Determine the [x, y] coordinate at the center of the cell enclosing the given text.  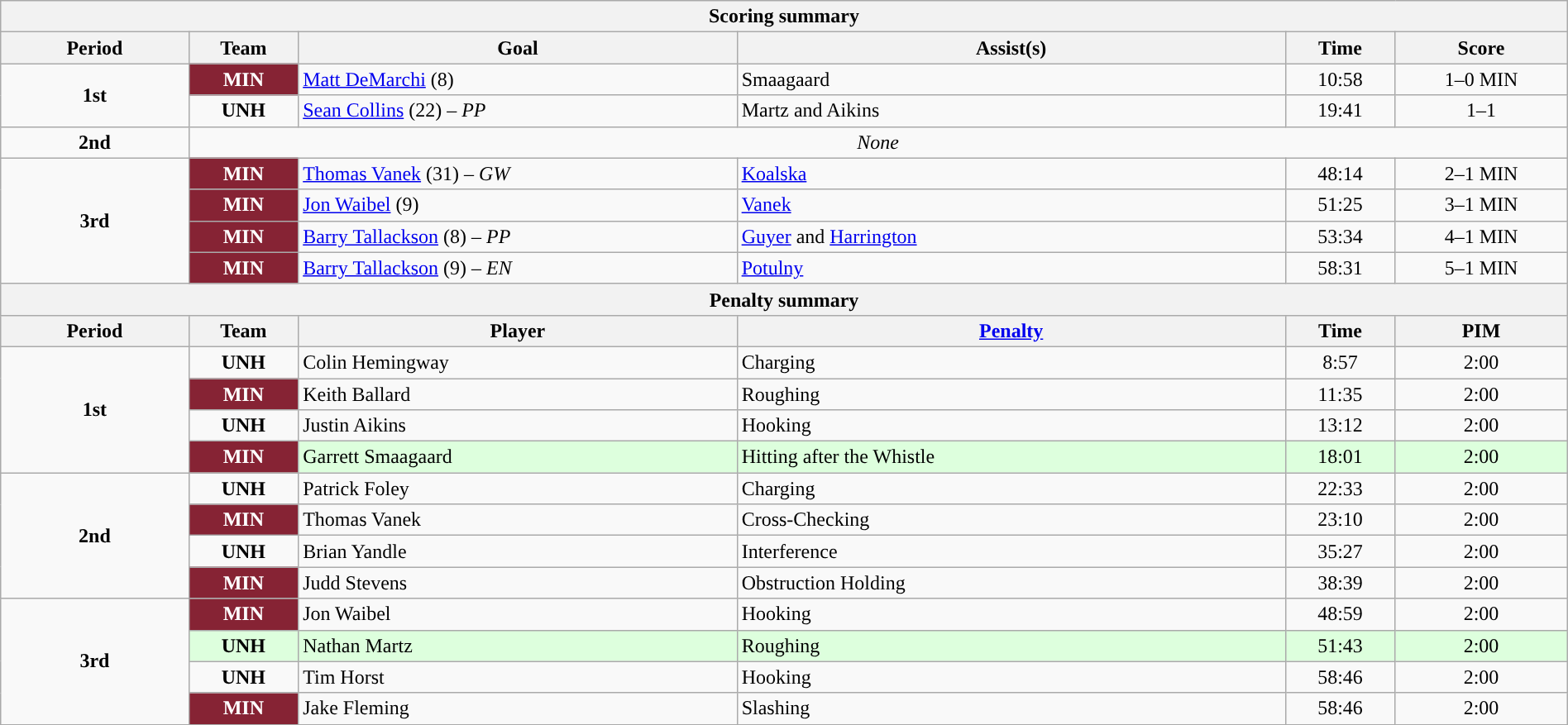
18:01 [1340, 457]
Brian Yandle [518, 551]
Patrick Foley [518, 489]
Potulny [1011, 268]
Assist(s) [1011, 48]
19:41 [1340, 111]
22:33 [1340, 489]
Keith Ballard [518, 394]
35:27 [1340, 551]
1–1 [1481, 111]
Judd Stevens [518, 583]
1–0 MIN [1481, 79]
Interference [1011, 551]
3–1 MIN [1481, 205]
Thomas Vanek [518, 520]
Scoring summary [784, 17]
Smaagaard [1011, 79]
Jake Fleming [518, 708]
51:43 [1340, 646]
Sean Collins (22) – PP [518, 111]
13:12 [1340, 426]
23:10 [1340, 520]
Jon Waibel (9) [518, 205]
53:34 [1340, 236]
11:35 [1340, 394]
Penalty summary [784, 299]
8:57 [1340, 362]
4–1 MIN [1481, 236]
Martz and Aikins [1011, 111]
2–1 MIN [1481, 174]
PIM [1481, 331]
Thomas Vanek (31) – GW [518, 174]
Tim Horst [518, 677]
Player [518, 331]
Barry Tallackson (9) – EN [518, 268]
Justin Aikins [518, 426]
Vanek [1011, 205]
Guyer and Harrington [1011, 236]
48:59 [1340, 614]
10:58 [1340, 79]
Jon Waibel [518, 614]
Slashing [1011, 708]
None [878, 142]
Nathan Martz [518, 646]
58:31 [1340, 268]
Koalska [1011, 174]
Goal [518, 48]
Score [1481, 48]
Colin Hemingway [518, 362]
51:25 [1340, 205]
Matt DeMarchi (8) [518, 79]
Penalty [1011, 331]
Garrett Smaagaard [518, 457]
38:39 [1340, 583]
Barry Tallackson (8) – PP [518, 236]
Obstruction Holding [1011, 583]
Cross-Checking [1011, 520]
Hitting after the Whistle [1011, 457]
48:14 [1340, 174]
5–1 MIN [1481, 268]
